Pinpoint the cell where the given text exists, returning its [x, y] midpoint coordinate. 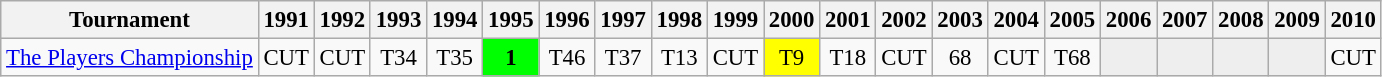
1992 [342, 20]
1991 [286, 20]
T34 [398, 58]
1999 [735, 20]
2002 [904, 20]
Tournament [130, 20]
T37 [623, 58]
2008 [1241, 20]
68 [960, 58]
2001 [848, 20]
2005 [1072, 20]
2004 [1016, 20]
1996 [567, 20]
T35 [455, 58]
T9 [792, 58]
2000 [792, 20]
1997 [623, 20]
T13 [679, 58]
T18 [848, 58]
2006 [1128, 20]
T68 [1072, 58]
2007 [1185, 20]
2003 [960, 20]
2009 [1297, 20]
1 [511, 58]
1994 [455, 20]
The Players Championship [130, 58]
1995 [511, 20]
T46 [567, 58]
1993 [398, 20]
1998 [679, 20]
2010 [1353, 20]
